Scan for the cell matching the given text and deliver its [X, Y] coordinate at center. 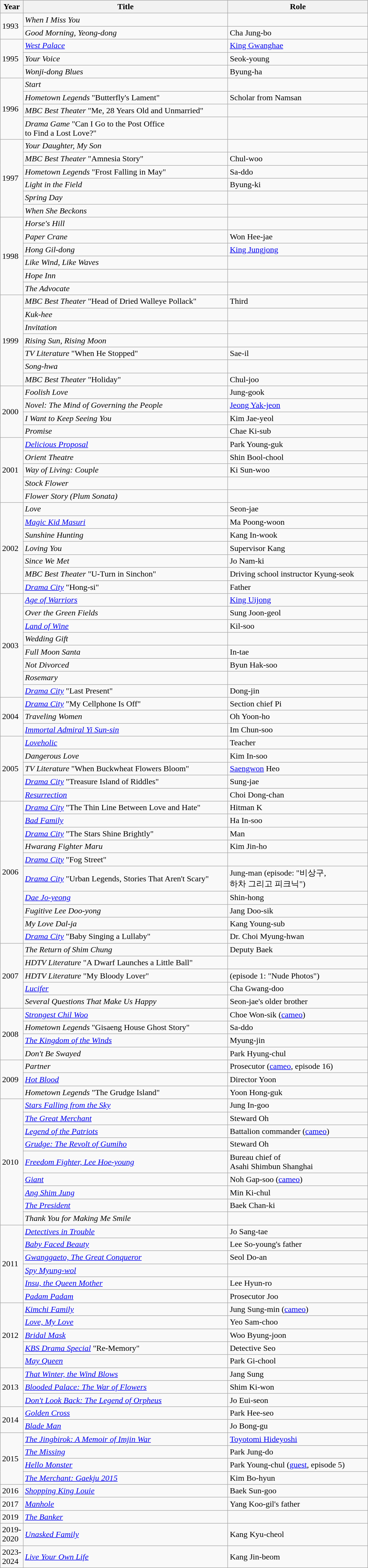
Sunshine Hunting [125, 535]
2011 [12, 1264]
Drama City "The Thin Line Between Love and Hate" [125, 808]
MBC Best Theater "Head of Dried Walleye Pollack" [125, 301]
Delicious Proposal [125, 444]
Seok-young [298, 59]
Park Hyung-chul [298, 1054]
Gwanggaeto, The Great Conqueror [125, 1257]
Shin Bool-chool [298, 457]
Thank You for Making Me Smile [125, 1218]
Driving school instructor Kyung-seok [298, 574]
Kang Young-sub [298, 924]
Dangerous Love [125, 756]
Live Your Own Life [125, 1557]
Light in the Field [125, 185]
Like Wind, Like Waves [125, 263]
Woo Byung-joon [298, 1335]
2000 [12, 412]
MBC Best Theater "Amnesia Story" [125, 159]
Park Jung-do [298, 1452]
Jung Sung-min (cameo) [298, 1309]
Lee Hyun-ro [298, 1283]
Dr. Choi Myung-hwan [298, 937]
Hot Blood [125, 1079]
Sung-jae [298, 781]
Flower Story (Plum Sonata) [125, 496]
Jung-man (episode: "비상구, 하차 그리고 피크닉") [298, 879]
Baby Faced Beauty [125, 1244]
The Merchant: Gaekju 2015 [125, 1478]
HDTV Literature "A Dwarf Launches a Little Ball" [125, 962]
The President [125, 1205]
TV Literature "When He Stopped" [125, 353]
Stock Flower [125, 483]
Lee So-young's father [298, 1244]
Not Divorced [125, 665]
Shin-hong [298, 898]
The Missing [125, 1452]
Immortal Admiral Yi Sun-sin [125, 730]
2015 [12, 1459]
1999 [12, 340]
Sae-il [298, 353]
Kim Bo-hyun [298, 1478]
Hometown Legends "The Grudge Island" [125, 1092]
MBC Best Theater "Holiday" [125, 379]
Supervisor Kang [298, 548]
Baek Chan-ki [298, 1205]
Drama City "Treasure Island of Riddles" [125, 781]
Toyotomi Hideyoshi [298, 1439]
Jang Doo-sik [298, 911]
Noh Gap-soo (cameo) [298, 1179]
The Advocate [125, 288]
Hong Gil-dong [125, 250]
Novel: The Mind of Governing the People [125, 405]
When She Beckons [125, 211]
Deputy Baek [298, 950]
Prosecutor (cameo, episode 16) [298, 1066]
Yeo Sam-choo [298, 1322]
Sung Joon-geol [298, 613]
Kuk-hee [125, 314]
The Kingdom of the Winds [125, 1041]
Seon-jae [298, 509]
Fugitive Lee Doo-yong [125, 911]
Jo Eui-seon [298, 1400]
Detectives in Trouble [125, 1231]
TV Literature "When Buckwheat Flowers Bloom" [125, 768]
1997 [12, 178]
Wedding Gift [125, 639]
Jo Bong-gu [298, 1426]
2006 [12, 872]
When I Miss You [125, 20]
Manhole [125, 1504]
2008 [12, 1034]
Ha In-soo [298, 821]
Byun Hak-soo [298, 665]
Director Yoon [298, 1079]
Start [125, 85]
KBS Drama Special "Re-Memory" [125, 1348]
2010 [12, 1162]
Your Voice [125, 59]
Prosecutor Joo [298, 1296]
(episode 1: "Nude Photos") [298, 975]
Min Ki-chul [298, 1192]
Detective Seo [298, 1348]
Several Questions That Make Us Happy [125, 1001]
Chae Ki-sub [298, 431]
Hwarang Fighter Maru [125, 847]
Freedom Fighter, Lee Hoe-young [125, 1162]
Hometown Legends "Frost Falling in May" [125, 171]
Don't Be Swayed [125, 1054]
2017 [12, 1504]
Title [125, 7]
The Return of Shim Chung [125, 950]
2005 [12, 768]
Golden Cross [125, 1413]
2019 [12, 1517]
2004 [12, 717]
Father [298, 587]
Bad Family [125, 821]
Over the Green Fields [125, 613]
Yoon Hong-guk [298, 1092]
West Palace [125, 46]
1998 [12, 256]
Invitation [125, 327]
Drama City "Hong-si" [125, 587]
The Great Merchant [125, 1118]
King Jungjong [298, 250]
Cha Gwang-doo [298, 988]
Love, My Love [125, 1322]
Love [125, 509]
Rosemary [125, 678]
Foolish Love [125, 392]
Song-hwa [125, 366]
Kim In-soo [298, 756]
Paper Crane [125, 237]
Good Morning, Yeong-dong [125, 33]
Hitman K [298, 808]
Third [298, 301]
Ang Shim Jung [125, 1192]
My Love Dal-ja [125, 924]
Giant [125, 1179]
Since We Met [125, 561]
I Want to Keep Seeing You [125, 418]
Choe Won-sik (cameo) [298, 1014]
Cha Jung-bo [298, 33]
Park Gi-chool [298, 1361]
Shopping King Louie [125, 1491]
Jeong Yak-jeon [298, 405]
King Uijong [298, 600]
Section chief Pi [298, 704]
Dae Jo-yeong [125, 898]
Saengwon Heo [298, 768]
Seol Do-an [298, 1257]
Your Daughter, My Son [125, 146]
Im Chun-soo [298, 730]
Promise [125, 431]
Man [298, 834]
Bureau chief of Asahi Shimbun Shanghai [298, 1162]
2013 [12, 1387]
Magic Kid Masuri [125, 522]
Hometown Legends "Butterfly's Lament" [125, 98]
Drama Game "Can I Go to the Post Office to Find a Lost Love?" [125, 128]
Dong-jin [298, 691]
Jung-gook [298, 392]
Stars Falling from the Sky [125, 1105]
Choi Dong-chan [298, 795]
Byung-ki [298, 185]
Role [298, 7]
Way of Living: Couple [125, 470]
1993 [12, 26]
Spring Day [125, 198]
Myung-jin [298, 1041]
That Winter, the Wind Blows [125, 1374]
Teacher [298, 743]
Full Moon Santa [125, 652]
Land of Wine [125, 626]
Insu, the Queen Mother [125, 1283]
1996 [12, 108]
Chul-joo [298, 379]
Strongest Chil Woo [125, 1014]
Seon-jae's older brother [298, 1001]
Kimchi Family [125, 1309]
King Gwanghae [298, 46]
1995 [12, 59]
Won Hee-jae [298, 237]
In-tae [298, 652]
Drama City "Urban Legends, Stories That Aren't Scary" [125, 879]
Drama City "Baby Singing a Lullaby" [125, 937]
Scholar from Namsan [298, 98]
Horse's Hill [125, 224]
Ki Sun-woo [298, 470]
Orient Theatre [125, 457]
Jo Sang-tae [298, 1231]
Bridal Mask [125, 1335]
2016 [12, 1491]
Year [12, 7]
Hello Monster [125, 1465]
The Jingbirok: A Memoir of Imjin War [125, 1439]
Padam Padam [125, 1296]
Kang In-wook [298, 535]
Shim Ki-won [298, 1387]
2001 [12, 470]
Baek Sun-goo [298, 1491]
Loving You [125, 548]
May Queen [125, 1361]
Blooded Palace: The War of Flowers [125, 1387]
Drama City "The Stars Shine Brightly" [125, 834]
HDTV Literature "My Bloody Lover" [125, 975]
Traveling Women [125, 717]
Yang Koo-gil's father [298, 1504]
Kim Jin-ho [298, 847]
Age of Warriors [125, 600]
Hope Inn [125, 275]
Resurrection [125, 795]
2003 [12, 645]
2012 [12, 1335]
Blade Man [125, 1426]
Kang Jin-beom [298, 1557]
Lucifer [125, 988]
Rising Sun, Rising Moon [125, 340]
Park Young-guk [298, 444]
Oh Yoon-ho [298, 717]
Unasked Family [125, 1534]
2023-2024 [12, 1557]
Grudge: The Revolt of Gumiho [125, 1144]
The Banker [125, 1517]
Jang Sung [298, 1374]
Wonji-dong Blues [125, 72]
Legend of the Patriots [125, 1131]
2019-2020 [12, 1534]
Park Hee-seo [298, 1413]
Jung In-goo [298, 1105]
Park Young-chul (guest, episode 5) [298, 1465]
Jo Nam-ki [298, 561]
Battalion commander (cameo) [298, 1131]
Chul-woo [298, 159]
MBC Best Theater "U-Turn in Sinchon" [125, 574]
Drama City "Last Present" [125, 691]
2014 [12, 1419]
Kang Kyu-cheol [298, 1534]
Spy Myung-wol [125, 1270]
Ma Poong-woon [298, 522]
Don't Look Back: The Legend of Orpheus [125, 1400]
2002 [12, 548]
Kil-soo [298, 626]
MBC Best Theater "Me, 28 Years Old and Unmarried" [125, 110]
Partner [125, 1066]
Drama City "Fog Street" [125, 860]
2009 [12, 1079]
Byung-ha [298, 72]
Hometown Legends "Gisaeng House Ghost Story" [125, 1028]
Kim Jae-yeol [298, 418]
Drama City "My Cellphone Is Off" [125, 704]
Loveholic [125, 743]
2007 [12, 975]
